Find where the given text appears and provide that cell's center as (X, Y) coordinate. 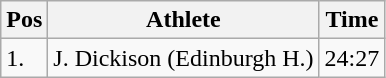
24:27 (352, 58)
1. (24, 58)
Time (352, 20)
Athlete (184, 20)
J. Dickison (Edinburgh H.) (184, 58)
Pos (24, 20)
